Pinpoint the cell where the given text exists, returning its [x, y] midpoint coordinate. 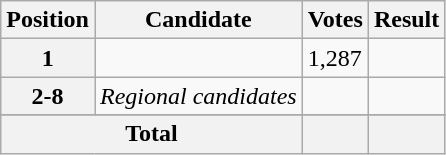
Result [406, 20]
Position [48, 20]
Votes [335, 20]
Regional candidates [198, 96]
Candidate [198, 20]
1 [48, 58]
2-8 [48, 96]
Total [152, 134]
1,287 [335, 58]
